Detect which cell encompasses the target text, then output its (X, Y) center coordinate. 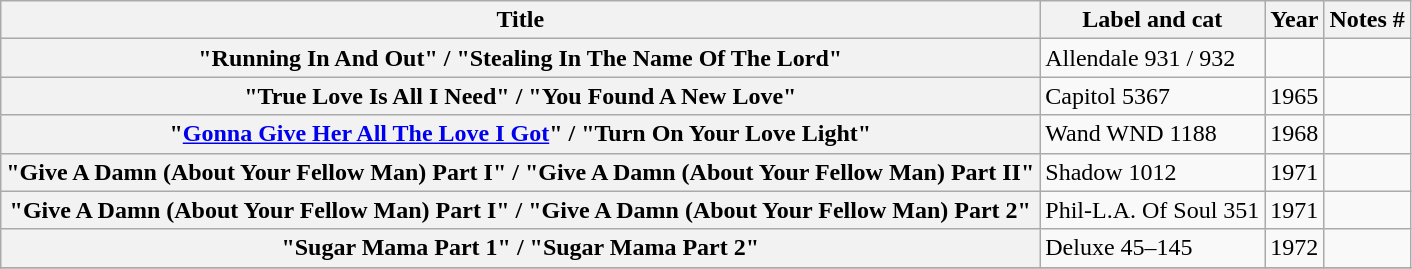
Notes # (1367, 20)
1968 (1294, 134)
Deluxe 45–145 (1152, 248)
Wand WND 1188 (1152, 134)
"Gonna Give Her All The Love I Got" / "Turn On Your Love Light" (520, 134)
"True Love Is All I Need" / "You Found A New Love" (520, 96)
"Running In And Out" / "Stealing In The Name Of The Lord" (520, 58)
Title (520, 20)
Capitol 5367 (1152, 96)
"Give A Damn (About Your Fellow Man) Part I" / "Give A Damn (About Your Fellow Man) Part II" (520, 172)
"Sugar Mama Part 1" / "Sugar Mama Part 2" (520, 248)
Year (1294, 20)
1972 (1294, 248)
"Give A Damn (About Your Fellow Man) Part I" / "Give A Damn (About Your Fellow Man) Part 2" (520, 210)
Label and cat (1152, 20)
Shadow 1012 (1152, 172)
Allendale 931 / 932 (1152, 58)
Phil-L.A. Of Soul 351 (1152, 210)
1965 (1294, 96)
